Extract the [X, Y] coordinate from the center of the cell holding the provided text.  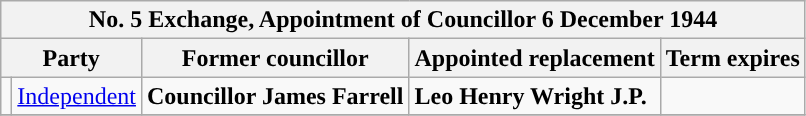
Leo Henry Wright J.P. [534, 96]
Councillor James Farrell [274, 96]
No. 5 Exchange, Appointment of Councillor 6 December 1944 [404, 20]
Appointed replacement [534, 58]
Independent [77, 96]
Former councillor [274, 58]
Term expires [732, 58]
Party [72, 58]
